For the text-containing cell, return its midpoint in (x, y) coordinate format. 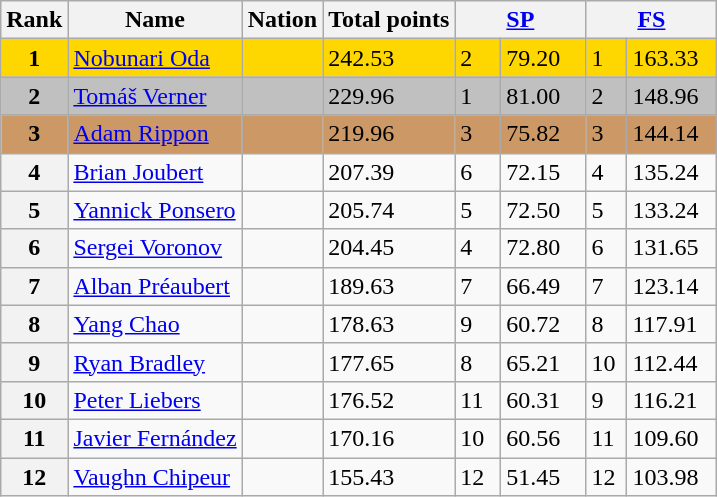
72.15 (544, 172)
144.14 (672, 134)
133.24 (672, 210)
163.33 (672, 58)
112.44 (672, 362)
204.45 (389, 248)
177.65 (389, 362)
205.74 (389, 210)
72.50 (544, 210)
123.14 (672, 286)
Nobunari Oda (155, 58)
Rank (34, 20)
207.39 (389, 172)
79.20 (544, 58)
Total points (389, 20)
FS (652, 20)
Ryan Bradley (155, 362)
189.63 (389, 286)
Brian Joubert (155, 172)
117.91 (672, 324)
60.31 (544, 400)
Alban Préaubert (155, 286)
72.80 (544, 248)
116.21 (672, 400)
242.53 (389, 58)
51.45 (544, 477)
65.21 (544, 362)
Peter Liebers (155, 400)
Sergei Voronov (155, 248)
178.63 (389, 324)
Vaughn Chipeur (155, 477)
Javier Fernández (155, 438)
60.72 (544, 324)
Tomáš Verner (155, 96)
103.98 (672, 477)
219.96 (389, 134)
Name (155, 20)
66.49 (544, 286)
109.60 (672, 438)
Yannick Ponsero (155, 210)
131.65 (672, 248)
148.96 (672, 96)
60.56 (544, 438)
229.96 (389, 96)
176.52 (389, 400)
170.16 (389, 438)
81.00 (544, 96)
SP (520, 20)
Nation (282, 20)
75.82 (544, 134)
Yang Chao (155, 324)
155.43 (389, 477)
Adam Rippon (155, 134)
135.24 (672, 172)
